Return the (x, y) coordinate for the center point of the cell that contains the specified text.  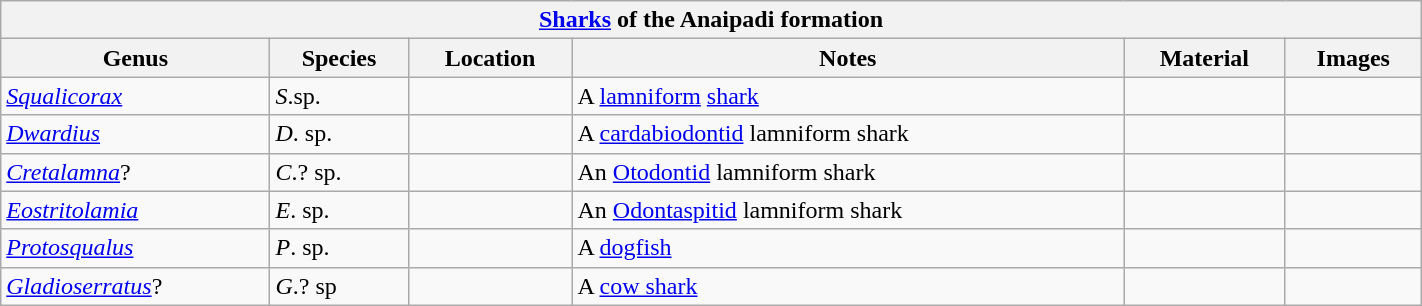
A lamniform shark (848, 96)
P. sp. (339, 248)
E. sp. (339, 210)
Images (1353, 58)
G.? sp (339, 286)
Sharks of the Anaipadi formation (711, 20)
Location (490, 58)
Eostritolamia (136, 210)
A cow shark (848, 286)
Material (1205, 58)
Protosqualus (136, 248)
A dogfish (848, 248)
An Odontaspitid lamniform shark (848, 210)
An Otodontid lamniform shark (848, 172)
Gladioserratus? (136, 286)
Notes (848, 58)
C.? sp. (339, 172)
Dwardius (136, 134)
Species (339, 58)
A cardabiodontid lamniform shark (848, 134)
Genus (136, 58)
Squalicorax (136, 96)
D. sp. (339, 134)
S.sp. (339, 96)
Cretalamna? (136, 172)
